From the cell containing the given text, extract its center point as (X, Y) coordinate. 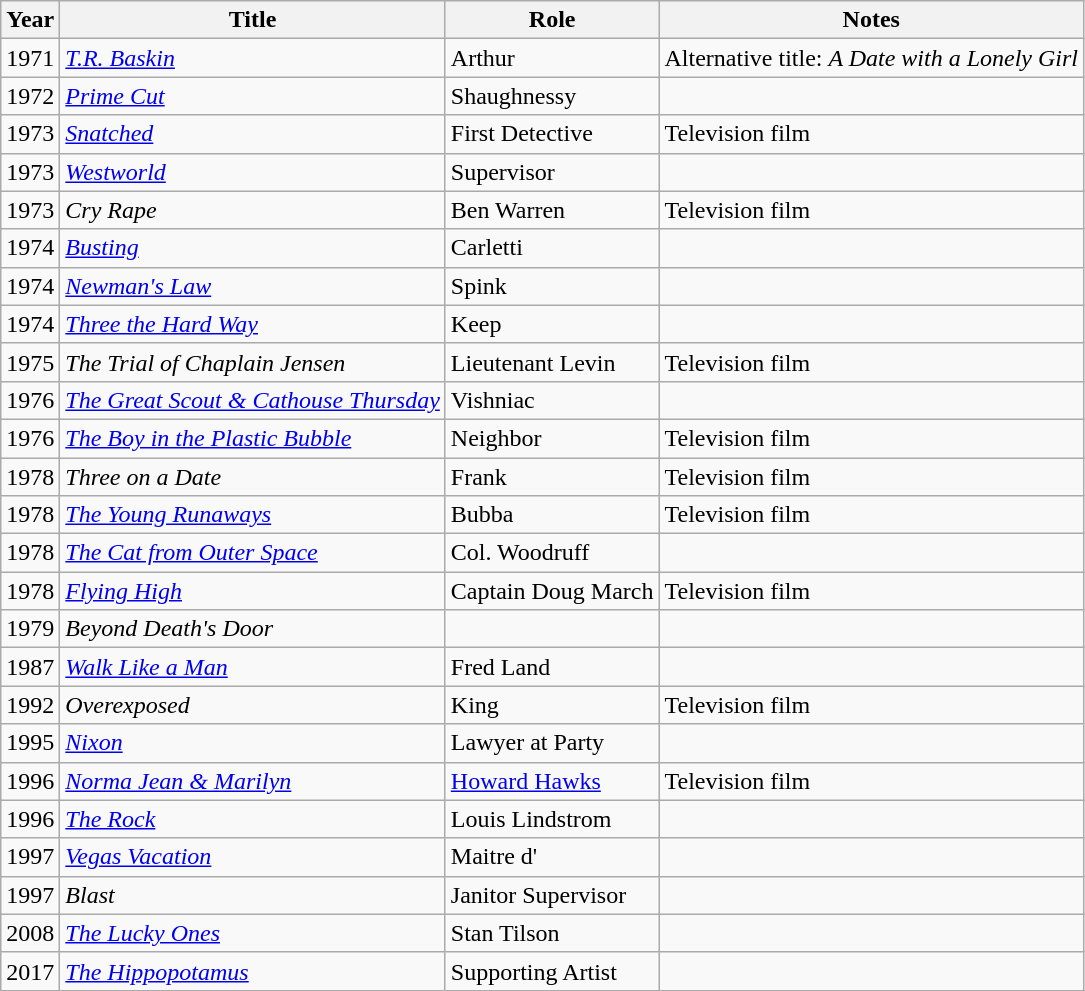
Howard Hawks (552, 781)
1987 (30, 667)
Bubba (552, 515)
Busting (253, 248)
1975 (30, 362)
1972 (30, 96)
The Hippopotamus (253, 971)
Louis Lindstrom (552, 819)
1971 (30, 58)
Stan Tilson (552, 933)
Col. Woodruff (552, 553)
1992 (30, 705)
Walk Like a Man (253, 667)
Frank (552, 477)
Fred Land (552, 667)
Notes (872, 20)
Year (30, 20)
2017 (30, 971)
King (552, 705)
Three on a Date (253, 477)
Vegas Vacation (253, 857)
Lawyer at Party (552, 743)
Carletti (552, 248)
The Boy in the Plastic Bubble (253, 438)
Lieutenant Levin (552, 362)
The Lucky Ones (253, 933)
Ben Warren (552, 210)
Westworld (253, 172)
Spink (552, 286)
Shaughnessy (552, 96)
Vishniac (552, 400)
Janitor Supervisor (552, 895)
The Young Runaways (253, 515)
Nixon (253, 743)
Maitre d' (552, 857)
Norma Jean & Marilyn (253, 781)
The Cat from Outer Space (253, 553)
2008 (30, 933)
Captain Doug March (552, 591)
Beyond Death's Door (253, 629)
1979 (30, 629)
Snatched (253, 134)
Three the Hard Way (253, 324)
Neighbor (552, 438)
Role (552, 20)
The Rock (253, 819)
Keep (552, 324)
T.R. Baskin (253, 58)
Newman's Law (253, 286)
Arthur (552, 58)
Supporting Artist (552, 971)
Title (253, 20)
Blast (253, 895)
Supervisor (552, 172)
Flying High (253, 591)
1995 (30, 743)
Overexposed (253, 705)
Prime Cut (253, 96)
First Detective (552, 134)
The Great Scout & Cathouse Thursday (253, 400)
Alternative title: A Date with a Lonely Girl (872, 58)
The Trial of Chaplain Jensen (253, 362)
Cry Rape (253, 210)
